Output the (x, y) coordinate of the center of the cell containing the given text.  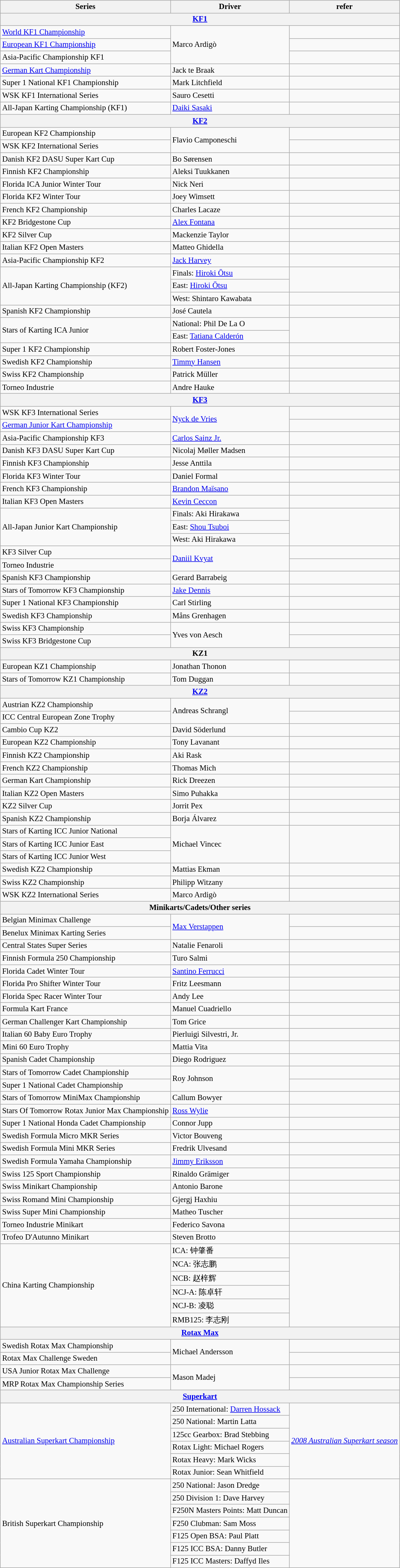
Jake Dennis (230, 590)
Simo Puhakka (230, 793)
Swiss KF2 Championship (85, 375)
Benelux Minimax Karting Series (85, 933)
China Karting Championship (85, 1285)
Spanish KZ2 Championship (85, 819)
Nicolaj Møller Madsen (230, 451)
Swedish Formula Mini MKR Series (85, 1149)
Rotax Light: Michael Rogers (230, 1447)
Andy Lee (230, 996)
East: Hiroki Ōtsu (230, 286)
WSK KF2 International Series (85, 146)
KF2 (200, 121)
Michael Andersson (230, 1352)
Aleksi Tuukkanen (230, 172)
Austrian KZ2 Championship (85, 705)
Stars of Karting ICC Junior National (85, 831)
Borja Álvarez (230, 819)
Rick Dreezen (230, 781)
French KF3 Championship (85, 489)
Federico Savona (230, 1225)
250 National: Martin Latta (230, 1422)
Gerard Barrabeig (230, 578)
250 National: Jason Dredge (230, 1486)
Swiss KF3 Championship (85, 628)
NCA: 张志鹏 (230, 1264)
French KZ2 Championship (85, 768)
West: Shintaro Kawabata (230, 298)
KZ1 (200, 654)
Bo Sørensen (230, 159)
Italian KF3 Open Masters (85, 502)
All-Japan Karting Championship (KF2) (85, 286)
250 Division 1: Dave Harvey (230, 1498)
Asia-Pacific Championship KF2 (85, 261)
Italian KZ2 Open Masters (85, 793)
NCB: 赵梓辉 (230, 1279)
Daiki Sasaki (230, 108)
Mackenzie Taylor (230, 235)
European KF2 Championship (85, 133)
Kevin Ceccon (230, 502)
Manuel Cuadriello (230, 1009)
Super 1 National Cadet Championship (85, 1085)
Matteo Ghidella (230, 248)
ICA: 钟肇番 (230, 1251)
David Söderlund (230, 730)
Nyck de Vries (230, 419)
Trofeo D'Autunno Minikart (85, 1238)
French KF2 Championship (85, 210)
Jack te Braak (230, 70)
Spanish KF2 Championship (85, 311)
WSK KF3 International Series (85, 413)
Stars of Karting ICC Junior East (85, 844)
Minikarts/Cadets/Other series (200, 908)
Charles Lacaze (230, 210)
Steven Brotto (230, 1238)
Fredrik Ulvesand (230, 1149)
Daniel Formal (230, 476)
Finnish KF2 Championship (85, 172)
ICC Central European Zone Trophy (85, 717)
Thomas Mich (230, 768)
Swiss Super Mini Championship (85, 1212)
F250N Masters Points: Matt Duncan (230, 1511)
Superkart (200, 1397)
F125 ICC BSA: Danny Butler (230, 1549)
WSK KF1 International Series (85, 96)
KF3 Silver Cup (85, 552)
KF2 Bridgestone Cup (85, 222)
Stars of Karting ICC Junior West (85, 857)
Super 1 National KF1 Championship (85, 83)
Florida ICA Junior Winter Tour (85, 184)
refer (345, 7)
Max Verstappen (230, 926)
Nick Neri (230, 184)
Carlos Sainz Jr. (230, 438)
Finals: Hiroki Ōtsu (230, 273)
Swiss KZ2 Championship (85, 882)
Mason Madej (230, 1378)
Måns Grenhagen (230, 616)
Australian Superkart Championship (85, 1441)
Jimmy Eriksson (230, 1161)
Natalie Fenaroli (230, 946)
KZ2 (200, 692)
KF1 (200, 19)
Swedish KZ2 Championship (85, 869)
Philipp Witzany (230, 882)
Swiss KF3 Bridgestone Cup (85, 641)
Stars of Tomorrow KZ1 Championship (85, 679)
Aki Rask (230, 755)
Andreas Schrangl (230, 711)
European KZ2 Championship (85, 743)
Sauro Cesetti (230, 96)
Spanish Cadet Championship (85, 1060)
Finnish Formula 250 Championship (85, 958)
125cc Gearbox: Brad Stebbing (230, 1435)
Callum Bowyer (230, 1098)
Santino Ferrucci (230, 971)
Asia-Pacific Championship KF1 (85, 57)
Jesse Anttila (230, 463)
Jack Harvey (230, 261)
Stars of Tomorrow MiniMax Championship (85, 1098)
MRP Rotax Max Championship Series (85, 1384)
Mattias Ekman (230, 869)
Italian 60 Baby Euro Trophy (85, 1034)
WSK KZ2 International Series (85, 895)
Super 1 KF2 Championship (85, 349)
Alex Fontana (230, 222)
All-Japan Junior Kart Championship (85, 527)
Cambio Cup KZ2 (85, 730)
National: Phil De La O (230, 324)
Turo Salmi (230, 958)
Formula Kart France (85, 1009)
Roy Johnson (230, 1079)
British Superkart Championship (85, 1524)
Ross Wylie (230, 1111)
Asia-Pacific Championship KF3 (85, 438)
Central States Super Series (85, 946)
Andre Hauke (230, 387)
European KF1 Championship (85, 45)
Stars of Tomorrow Cadet Championship (85, 1073)
Daniil Kvyat (230, 559)
Yves von Aesch (230, 635)
European KZ1 Championship (85, 667)
José Cautela (230, 311)
Torneo Industrie Minikart (85, 1225)
2008 Australian Superkart season (345, 1441)
Spanish KF3 Championship (85, 578)
Gjergj Haxhiu (230, 1199)
World KF1 Championship (85, 32)
German Challenger Kart Championship (85, 1022)
Rinaldo Grämiger (230, 1174)
Jonathan Thonon (230, 667)
USA Junior Rotax Max Challenge (85, 1371)
Stars of Tomorrow KF3 Championship (85, 590)
Robert Foster-Jones (230, 349)
Florida KF2 Winter Tour (85, 197)
NCJ-A: 陈卓轩 (230, 1292)
Swedish KF2 Championship (85, 362)
Danish KF2 DASU Super Kart Cup (85, 159)
Swiss Minikart Championship (85, 1187)
KF3 (200, 400)
East: Tatiana Calderón (230, 337)
NCJ-B: 凌聪 (230, 1306)
F250 Clubman: Sam Moss (230, 1523)
East: Shou Tsuboi (230, 527)
Florida KF3 Winter Tour (85, 476)
West: Aki Hirakawa (230, 540)
Rotax Junior: Sean Whitfield (230, 1473)
Super 1 National KF3 Championship (85, 603)
Joey Wimsett (230, 197)
Finals: Aki Hirakawa (230, 514)
Swedish Formula Micro MKR Series (85, 1136)
Victor Bouveng (230, 1136)
Connor Jupp (230, 1123)
Mini 60 Euro Trophy (85, 1047)
All-Japan Karting Championship (KF1) (85, 108)
Swedish Rotax Max Championship (85, 1346)
Carl Stirling (230, 603)
Antonio Barone (230, 1187)
Rotax Max (200, 1333)
F125 ICC Masters: Daffyd Iles (230, 1562)
Michael Vincec (230, 844)
Timmy Hansen (230, 362)
Matheo Tuscher (230, 1212)
Rotax Heavy: Mark Wicks (230, 1460)
German Junior Kart Championship (85, 426)
250 International: Darren Hossack (230, 1409)
F125 Open BSA: Paul Platt (230, 1536)
Driver (230, 7)
Tom Duggan (230, 679)
Jorrit Pex (230, 806)
Rotax Max Challenge Sweden (85, 1358)
Super 1 National Honda Cadet Championship (85, 1123)
Florida Spec Racer Winter Tour (85, 996)
Swiss 125 Sport Championship (85, 1174)
RMB125: 李志刚 (230, 1320)
Belgian Minimax Challenge (85, 920)
Finnish KF3 Championship (85, 463)
Florida Pro Shifter Winter Tour (85, 984)
Stars of Karting ICA Junior (85, 330)
Swedish KF3 Championship (85, 616)
KF2 Silver Cup (85, 235)
Swiss Romand Mini Championship (85, 1199)
Brandon Maïsano (230, 489)
Series (85, 7)
Pierluigi Silvestri, Jr. (230, 1034)
Italian KF2 Open Masters (85, 248)
KZ2 Silver Cup (85, 806)
Diego Rodriguez (230, 1060)
Tony Lavanant (230, 743)
Fritz Leesmann (230, 984)
Florida Cadet Winter Tour (85, 971)
Patrick Müller (230, 375)
Mattia Vita (230, 1047)
Flavio Camponeschi (230, 140)
Tom Grice (230, 1022)
Danish KF3 DASU Super Kart Cup (85, 451)
Stars Of Tomorrow Rotax Junior Max Championship (85, 1111)
Swedish Formula Yamaha Championship (85, 1161)
Finnish KZ2 Championship (85, 755)
Mark Litchfield (230, 83)
